Provide the (x, y) coordinate of the cell's center where the given text is located.  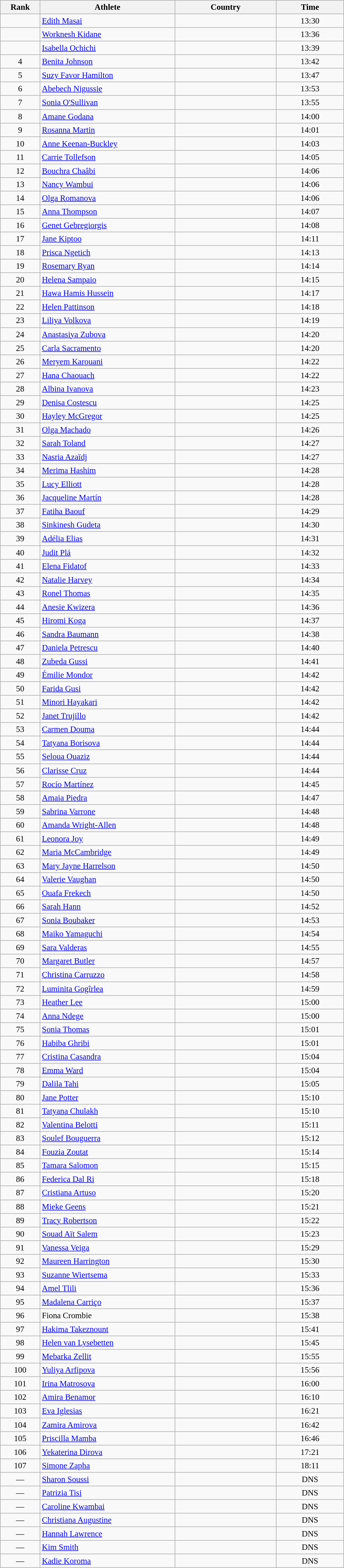
Zubeda Gussi (107, 661)
13:30 (310, 21)
Genet Gebregiorgis (107, 225)
103 (20, 1411)
7 (20, 103)
Hiromi Koga (107, 621)
Helen van Lysebetten (107, 1343)
14:38 (310, 634)
Anastasiya Zubova (107, 334)
99 (20, 1357)
69 (20, 948)
14:17 (310, 293)
15:41 (310, 1329)
58 (20, 798)
15:55 (310, 1357)
14:13 (310, 253)
75 (20, 1029)
Madalena Carriço (107, 1302)
Suzy Favor Hamilton (107, 75)
Valentina Belotti (107, 1125)
Amira Benamor (107, 1398)
Vanessa Veiga (107, 1248)
74 (20, 1016)
88 (20, 1207)
14:05 (310, 157)
48 (20, 661)
16 (20, 225)
14:41 (310, 661)
Sonia Boubaker (107, 920)
30 (20, 416)
5 (20, 75)
Albina Ivanova (107, 389)
55 (20, 757)
107 (20, 1465)
Anne Keenan-Buckley (107, 144)
Sonia O'Sullivan (107, 103)
18 (20, 253)
Cristina Casandra (107, 1057)
Sharon Soussi (107, 1479)
92 (20, 1261)
Simone Zapha (107, 1465)
71 (20, 975)
13:36 (310, 34)
Fatiha Baouf (107, 512)
19 (20, 266)
14:19 (310, 321)
13:39 (310, 48)
14:36 (310, 607)
78 (20, 1070)
14:57 (310, 961)
Amel Tlili (107, 1288)
63 (20, 866)
14:01 (310, 130)
Émilie Mondor (107, 675)
Mary Jayne Harrelson (107, 866)
62 (20, 852)
Hana Chaouach (107, 375)
15:11 (310, 1125)
87 (20, 1193)
Zamira Amirova (107, 1425)
Rocío Martínez (107, 784)
15:12 (310, 1138)
28 (20, 389)
Abebech Nigussie (107, 89)
15:45 (310, 1343)
25 (20, 348)
Anna Ndege (107, 1016)
56 (20, 770)
42 (20, 580)
Olga Romanova (107, 198)
14:30 (310, 525)
16:21 (310, 1411)
14:32 (310, 553)
Isabella Ochichi (107, 48)
Lucy Elliott (107, 484)
101 (20, 1384)
86 (20, 1179)
Olga Machado (107, 430)
Fouzia Zoutat (107, 1152)
Dalila Tahi (107, 1084)
46 (20, 634)
15:36 (310, 1288)
18:11 (310, 1465)
Nasria Azaïdj (107, 457)
Sabrina Varrone (107, 811)
14:59 (310, 989)
82 (20, 1125)
Merima Hashim (107, 471)
98 (20, 1343)
Country (226, 7)
Soulef Bouguerra (107, 1138)
22 (20, 307)
61 (20, 839)
14:18 (310, 307)
89 (20, 1220)
Tatyana Borisova (107, 743)
38 (20, 525)
14:29 (310, 512)
11 (20, 157)
17:21 (310, 1452)
64 (20, 880)
52 (20, 716)
Habiba Ghribi (107, 1043)
76 (20, 1043)
83 (20, 1138)
Emma Ward (107, 1070)
Benita Johnson (107, 62)
Tracy Robertson (107, 1220)
41 (20, 566)
Ronel Thomas (107, 593)
Souad Aït Salem (107, 1234)
Christina Carruzzo (107, 975)
80 (20, 1097)
Time (310, 7)
Adélia Elias (107, 539)
Janet Trujillo (107, 716)
100 (20, 1370)
14 (20, 198)
Judit Plá (107, 553)
Rosanna Martin (107, 130)
Luminita Gogîrlea (107, 989)
54 (20, 743)
Minori Hayakari (107, 702)
Anna Thompson (107, 212)
Prisca Ngetich (107, 253)
15:38 (310, 1316)
Patrizia Tisi (107, 1493)
14:33 (310, 566)
Caroline Kwambai (107, 1506)
14:31 (310, 539)
Natalie Harvey (107, 580)
31 (20, 430)
Athlete (107, 7)
Heather Lee (107, 1002)
15:23 (310, 1234)
21 (20, 293)
Helen Pattinson (107, 307)
Denisa Costescu (107, 402)
Jane Potter (107, 1097)
47 (20, 648)
15:22 (310, 1220)
90 (20, 1234)
14:07 (310, 212)
36 (20, 498)
102 (20, 1398)
51 (20, 702)
14:45 (310, 784)
15:33 (310, 1275)
Maria McCambridge (107, 852)
8 (20, 116)
73 (20, 1002)
Helena Sampaio (107, 280)
13:55 (310, 103)
39 (20, 539)
Clarisse Cruz (107, 770)
84 (20, 1152)
16:42 (310, 1425)
16:10 (310, 1398)
24 (20, 334)
Seloua Ouaziz (107, 757)
15:15 (310, 1166)
14:15 (310, 280)
Cristiana Artuso (107, 1193)
15:18 (310, 1179)
Valerie Vaughan (107, 880)
17 (20, 239)
79 (20, 1084)
65 (20, 893)
Worknesh Kidane (107, 34)
14:52 (310, 907)
77 (20, 1057)
16:46 (310, 1438)
Carla Sacramento (107, 348)
60 (20, 825)
Carrie Tollefson (107, 157)
32 (20, 443)
106 (20, 1452)
Suzanne Wiertsema (107, 1275)
Federica Dal Ri (107, 1179)
43 (20, 593)
81 (20, 1111)
68 (20, 934)
14:26 (310, 430)
Jacqueline Martín (107, 498)
Farida Gusi (107, 689)
Eva Iglesias (107, 1411)
40 (20, 553)
Tamara Salomon (107, 1166)
Kim Smith (107, 1547)
Hannah Lawrence (107, 1534)
Yekaterina Dirova (107, 1452)
14:11 (310, 239)
45 (20, 621)
Yuliya Arfipova (107, 1370)
14:03 (310, 144)
53 (20, 729)
50 (20, 689)
14:00 (310, 116)
13:42 (310, 62)
Hawa Hamis Hussein (107, 293)
15:20 (310, 1193)
Kadie Koroma (107, 1561)
Amaia Piedra (107, 798)
Maiko Yamaguchi (107, 934)
Christiana Augustine (107, 1520)
14:55 (310, 948)
93 (20, 1275)
15:29 (310, 1248)
14:08 (310, 225)
15:30 (310, 1261)
14:14 (310, 266)
Liliya Volkova (107, 321)
66 (20, 907)
15:21 (310, 1207)
Maureen Harrington (107, 1261)
23 (20, 321)
34 (20, 471)
72 (20, 989)
Sandra Baumann (107, 634)
13:47 (310, 75)
91 (20, 1248)
97 (20, 1329)
Daniela Petrescu (107, 648)
Carmen Douma (107, 729)
15:56 (310, 1370)
Sonia Thomas (107, 1029)
14:54 (310, 934)
Hayley McGregor (107, 416)
4 (20, 62)
14:58 (310, 975)
Ouafa Frekech (107, 893)
9 (20, 130)
67 (20, 920)
Sara Valderas (107, 948)
20 (20, 280)
13 (20, 185)
15 (20, 212)
Edith Masai (107, 21)
13:53 (310, 89)
16:00 (310, 1384)
14:40 (310, 648)
94 (20, 1288)
14:47 (310, 798)
Fiona Crombie (107, 1316)
Rank (20, 7)
Priscilla Mamba (107, 1438)
Jane Kiptoo (107, 239)
104 (20, 1425)
15:37 (310, 1302)
Irina Matrosova (107, 1384)
14:37 (310, 621)
Anesie Kwizera (107, 607)
15:05 (310, 1084)
Leonora Joy (107, 839)
26 (20, 361)
Elena Fidatof (107, 566)
Sinkinesh Gudeta (107, 525)
Mieke Geens (107, 1207)
85 (20, 1166)
49 (20, 675)
35 (20, 484)
15:14 (310, 1152)
95 (20, 1302)
44 (20, 607)
Amane Godana (107, 116)
10 (20, 144)
Bouchra Chaâbi (107, 171)
105 (20, 1438)
14:34 (310, 580)
96 (20, 1316)
70 (20, 961)
Rosemary Ryan (107, 266)
12 (20, 171)
6 (20, 89)
Meryem Karouani (107, 361)
Sarah Toland (107, 443)
Margaret Butler (107, 961)
Mebarka Zellit (107, 1357)
33 (20, 457)
37 (20, 512)
Sarah Hann (107, 907)
Amanda Wright-Allen (107, 825)
Nancy Wambui (107, 185)
27 (20, 375)
14:53 (310, 920)
57 (20, 784)
Hakima Takeznount (107, 1329)
14:23 (310, 389)
Tatyana Chulakh (107, 1111)
14:35 (310, 593)
29 (20, 402)
59 (20, 811)
